Output the [x, y] coordinate of the center of the cell containing the given text.  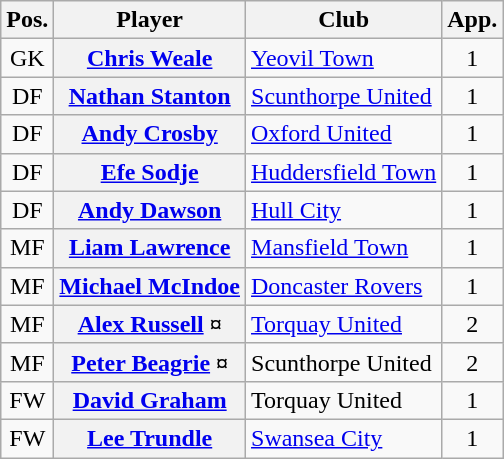
Andy Crosby [150, 134]
Hull City [344, 210]
David Graham [150, 400]
App. [472, 20]
Club [344, 20]
Player [150, 20]
Alex Russell ¤ [150, 324]
Michael McIndoe [150, 286]
Yeovil Town [344, 58]
Swansea City [344, 438]
GK [28, 58]
Nathan Stanton [150, 96]
Huddersfield Town [344, 172]
Peter Beagrie ¤ [150, 362]
Doncaster Rovers [344, 286]
Oxford United [344, 134]
Lee Trundle [150, 438]
Efe Sodje [150, 172]
Liam Lawrence [150, 248]
Chris Weale [150, 58]
Mansfield Town [344, 248]
Andy Dawson [150, 210]
Pos. [28, 20]
